Extract the [x, y] coordinate from the center of the cell holding the provided text.  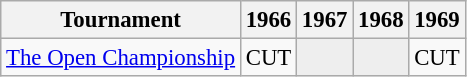
1966 [268, 20]
The Open Championship [121, 58]
Tournament [121, 20]
1968 [381, 20]
1969 [437, 20]
1967 [325, 20]
